From the cell containing the given text, extract its center point as (x, y) coordinate. 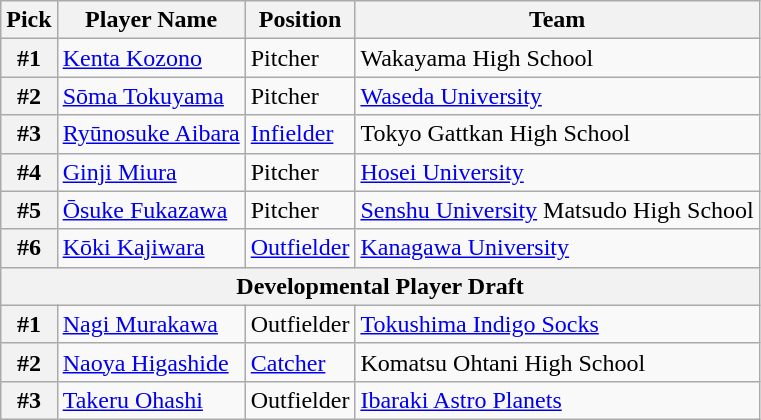
Kenta Kozono (151, 58)
Team (557, 20)
Ibaraki Astro Planets (557, 400)
Infielder (300, 134)
Player Name (151, 20)
Nagi Murakawa (151, 324)
Ryūnosuke Aibara (151, 134)
Developmental Player Draft (380, 286)
Wakayama High School (557, 58)
Pick (29, 20)
Kanagawa University (557, 248)
Senshu University Matsudo High School (557, 210)
Ōsuke Fukazawa (151, 210)
Naoya Higashide (151, 362)
Kōki Kajiwara (151, 248)
Catcher (300, 362)
Sōma Tokuyama (151, 96)
Hosei University (557, 172)
Takeru Ohashi (151, 400)
Tokyo Gattkan High School (557, 134)
#5 (29, 210)
Komatsu Ohtani High School (557, 362)
Position (300, 20)
Ginji Miura (151, 172)
Waseda University (557, 96)
Tokushima Indigo Socks (557, 324)
#4 (29, 172)
#6 (29, 248)
